For the text-containing cell, return its midpoint in [X, Y] coordinate format. 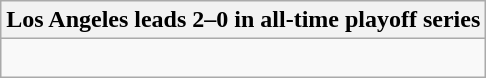
Los Angeles leads 2–0 in all-time playoff series [244, 20]
